For the text-containing cell, return its midpoint in (x, y) coordinate format. 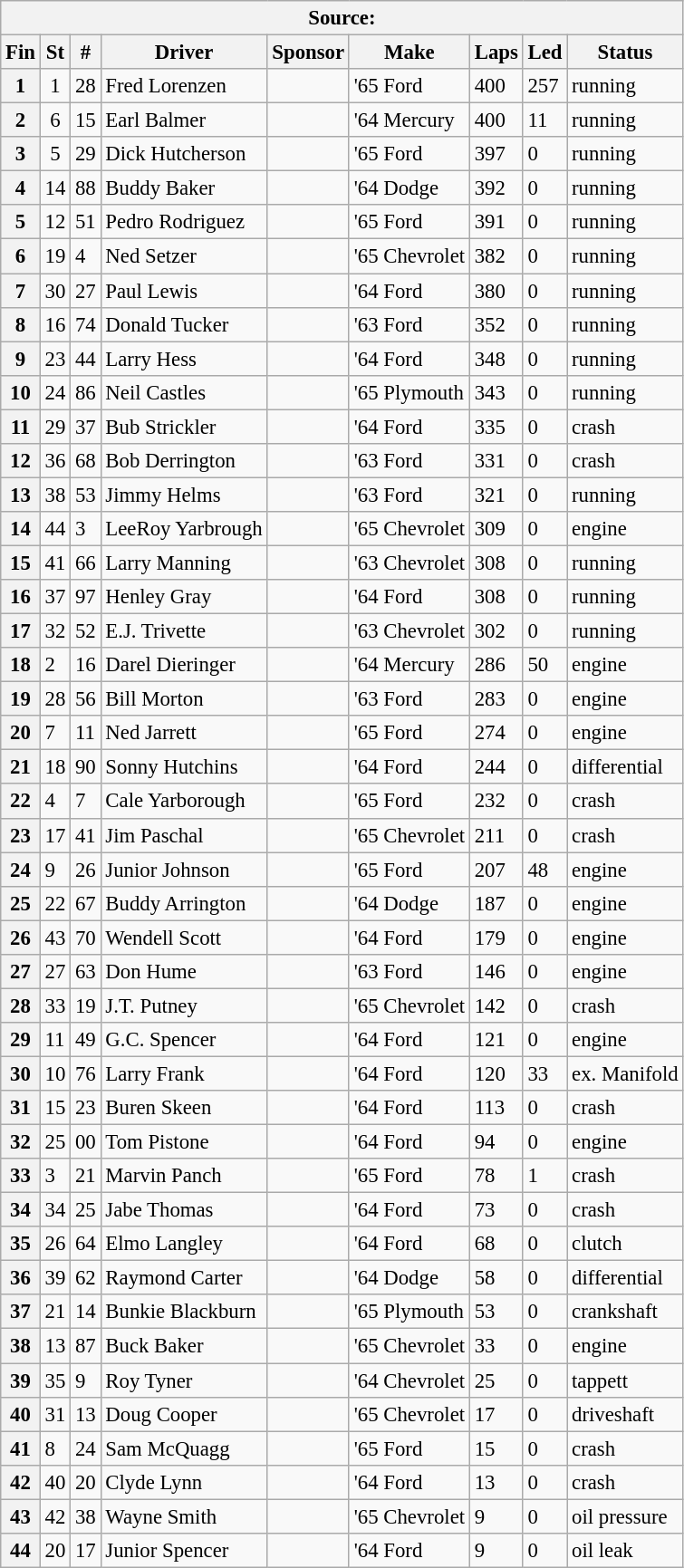
St (54, 53)
90 (85, 767)
Elmo Langley (184, 1244)
Larry Hess (184, 359)
49 (85, 1040)
Donald Tucker (184, 324)
78 (496, 1176)
Make (409, 53)
76 (85, 1073)
121 (496, 1040)
380 (496, 291)
Roy Tyner (184, 1380)
74 (85, 324)
113 (496, 1108)
Tom Pistone (184, 1142)
Driver (184, 53)
Darel Dieringer (184, 665)
58 (496, 1278)
Sonny Hutchins (184, 767)
286 (496, 665)
321 (496, 495)
274 (496, 733)
51 (85, 222)
Buren Skeen (184, 1108)
63 (85, 972)
Clyde Lynn (184, 1482)
Wayne Smith (184, 1516)
oil leak (625, 1551)
Bob Derrington (184, 461)
244 (496, 767)
Ned Jarrett (184, 733)
Status (625, 53)
Buck Baker (184, 1346)
Raymond Carter (184, 1278)
67 (85, 903)
352 (496, 324)
56 (85, 699)
70 (85, 938)
Junior Spencer (184, 1551)
392 (496, 188)
50 (545, 665)
348 (496, 359)
382 (496, 256)
66 (85, 563)
# (85, 53)
187 (496, 903)
Jim Paschal (184, 835)
94 (496, 1142)
Dick Hutcherson (184, 154)
oil pressure (625, 1516)
302 (496, 631)
52 (85, 631)
'64 Chevrolet (409, 1380)
Earl Balmer (184, 120)
Bunkie Blackburn (184, 1313)
Fred Lorenzen (184, 86)
343 (496, 392)
232 (496, 802)
Don Hume (184, 972)
Doug Cooper (184, 1414)
120 (496, 1073)
Source: (342, 18)
Junior Johnson (184, 870)
391 (496, 222)
driveshaft (625, 1414)
tappett (625, 1380)
Ned Setzer (184, 256)
J.T. Putney (184, 1005)
64 (85, 1244)
397 (496, 154)
97 (85, 597)
Buddy Arrington (184, 903)
146 (496, 972)
Neil Castles (184, 392)
E.J. Trivette (184, 631)
87 (85, 1346)
Laps (496, 53)
211 (496, 835)
LeeRoy Yarbrough (184, 529)
Paul Lewis (184, 291)
Sam McQuagg (184, 1448)
Jimmy Helms (184, 495)
Henley Gray (184, 597)
Marvin Panch (184, 1176)
G.C. Spencer (184, 1040)
257 (545, 86)
283 (496, 699)
86 (85, 392)
207 (496, 870)
Jabe Thomas (184, 1210)
Larry Frank (184, 1073)
Buddy Baker (184, 188)
62 (85, 1278)
73 (496, 1210)
309 (496, 529)
crankshaft (625, 1313)
Sponsor (308, 53)
331 (496, 461)
Led (545, 53)
Cale Yarborough (184, 802)
ex. Manifold (625, 1073)
clutch (625, 1244)
00 (85, 1142)
142 (496, 1005)
Wendell Scott (184, 938)
88 (85, 188)
Bill Morton (184, 699)
48 (545, 870)
Pedro Rodriguez (184, 222)
Larry Manning (184, 563)
335 (496, 427)
Bub Strickler (184, 427)
179 (496, 938)
Fin (21, 53)
